Output the [X, Y] coordinate of the center of the cell containing the given text.  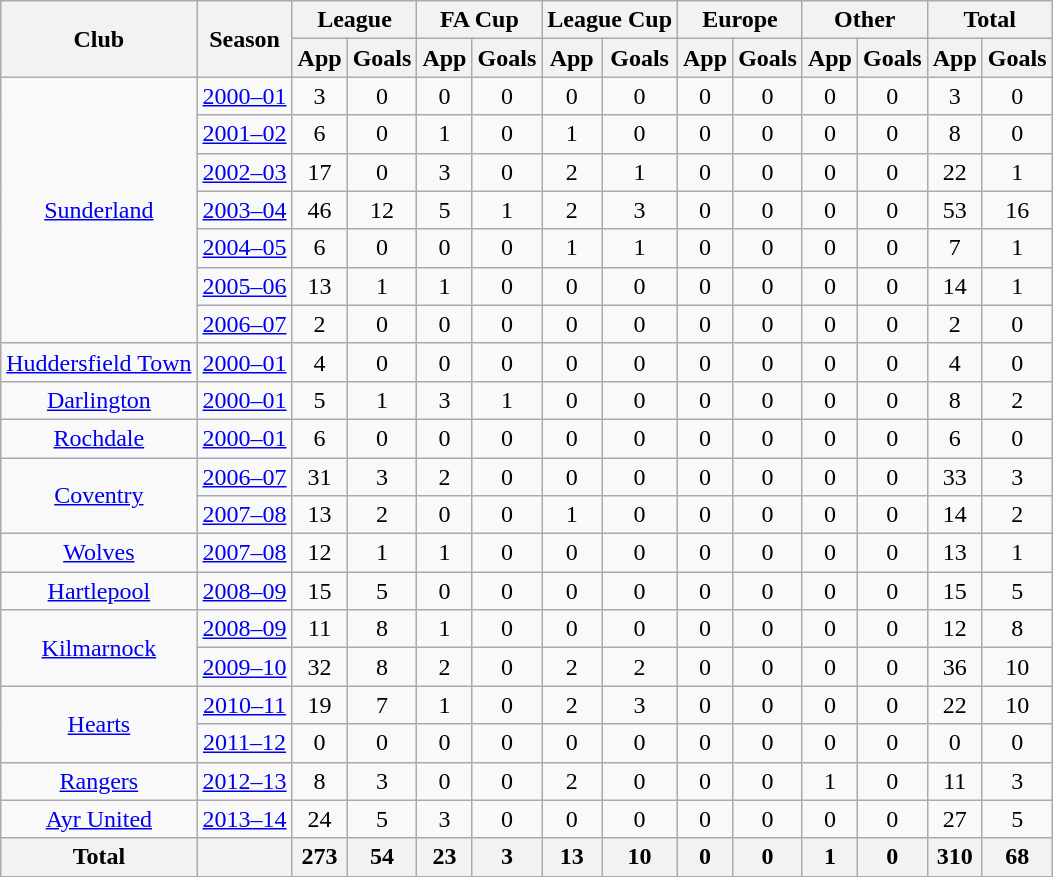
68 [1017, 857]
Huddersfield Town [99, 362]
Coventry [99, 496]
31 [320, 477]
33 [954, 477]
Wolves [99, 553]
2009–10 [244, 667]
Europe [740, 20]
Sunderland [99, 210]
24 [320, 819]
53 [954, 210]
2001–02 [244, 134]
League Cup [610, 20]
Club [99, 39]
32 [320, 667]
Rochdale [99, 438]
2003–04 [244, 210]
2002–03 [244, 172]
2011–12 [244, 743]
2012–13 [244, 781]
273 [320, 857]
Rangers [99, 781]
54 [382, 857]
Ayr United [99, 819]
310 [954, 857]
Hearts [99, 724]
2010–11 [244, 705]
Hartlepool [99, 591]
Season [244, 39]
2013–14 [244, 819]
2005–06 [244, 286]
Kilmarnock [99, 648]
36 [954, 667]
46 [320, 210]
27 [954, 819]
League [354, 20]
17 [320, 172]
FA Cup [480, 20]
23 [444, 857]
16 [1017, 210]
2004–05 [244, 248]
19 [320, 705]
Other [864, 20]
Darlington [99, 400]
